Locate the cell with the specified text and output its [X, Y] center coordinate. 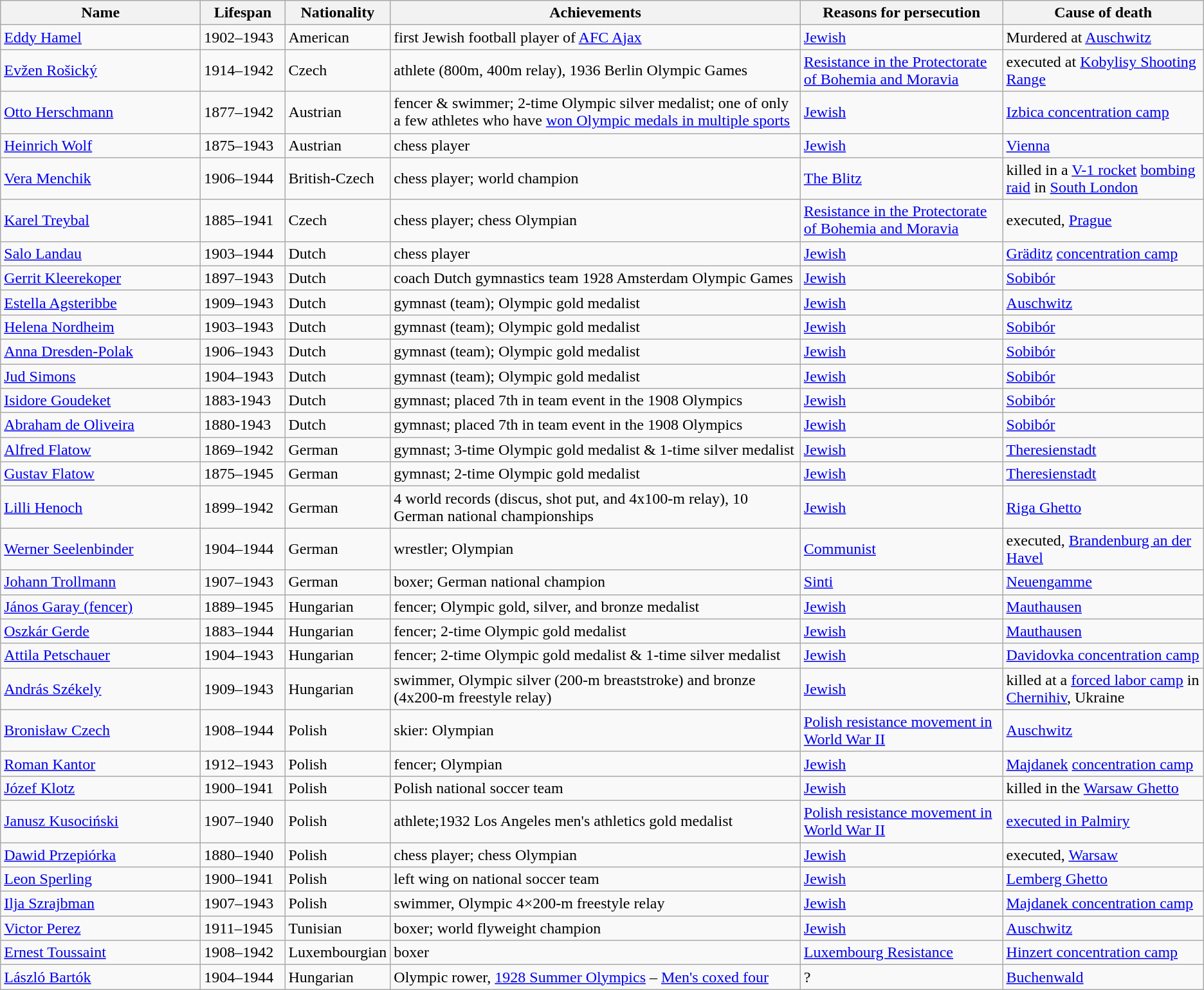
Oszkár Gerde [100, 631]
first Jewish football player of AFC Ajax [596, 37]
Davidovka concentration camp [1103, 655]
Karel Treybal [100, 220]
1869–1942 [243, 450]
Tunisian [338, 928]
Riga Ghetto [1103, 507]
1877–1942 [243, 112]
Polish national soccer team [596, 788]
1908–1944 [243, 731]
gymnast; 2-time Olympic gold medalist [596, 474]
Vienna [1103, 145]
Otto Herschmann [100, 112]
1897–1943 [243, 278]
executed in Palmiry [1103, 821]
boxer; German national champion [596, 582]
1903–1943 [243, 327]
Buchenwald [1103, 977]
1885–1941 [243, 220]
1883–1944 [243, 631]
executed at Kobylisy Shooting Range [1103, 71]
András Székely [100, 688]
chess player; world champion [596, 179]
Nationality [338, 13]
1875–1943 [243, 145]
executed, Prague [1103, 220]
swimmer, Olympic 4×200-m freestyle relay [596, 904]
1906–1943 [243, 351]
swimmer, Olympic silver (200-m breaststroke) and bronze (4x200-m freestyle relay) [596, 688]
Gerrit Kleerekoper [100, 278]
Gustav Flatow [100, 474]
executed, Warsaw [1103, 855]
4 world records (discus, shot put, and 4x100-m relay), 10 German national championships [596, 507]
Evžen Rošický [100, 71]
Jud Simons [100, 376]
wrestler; Olympian [596, 549]
1889–1945 [243, 607]
Ernest Toussaint [100, 953]
1902–1943 [243, 37]
Izbica concentration camp [1103, 112]
athlete;1932 Los Angeles men's athletics gold medalist [596, 821]
Bronisław Czech [100, 731]
killed in a V-1 rocket bombing raid in South London [1103, 179]
Ilja Szrajbman [100, 904]
fencer; Olympian [596, 764]
Janusz Kusociński [100, 821]
boxer [596, 953]
1899–1942 [243, 507]
Alfred Flatow [100, 450]
Victor Perez [100, 928]
killed at a forced labor camp in Chernihiv, Ukraine [1103, 688]
Murdered at Auschwitz [1103, 37]
Isidore Goudeket [100, 401]
1906–1944 [243, 179]
Józef Klotz [100, 788]
1875–1945 [243, 474]
Communist [902, 549]
Salo Landau [100, 253]
Hinzert concentration camp [1103, 953]
Abraham de Oliveira [100, 425]
Estella Agsteribbe [100, 302]
Vera Menchik [100, 179]
Neuengamme [1103, 582]
athlete (800m, 400m relay), 1936 Berlin Olympic Games [596, 71]
Sinti [902, 582]
Cause of death [1103, 13]
gymnast; 3-time Olympic gold medalist & 1-time silver medalist [596, 450]
1907–1940 [243, 821]
Name [100, 13]
Reasons for persecution [902, 13]
fencer; Olympic gold, silver, and bronze medalist [596, 607]
The Blitz [902, 179]
Lemberg Ghetto [1103, 879]
skier: Olympian [596, 731]
Anna Dresden-Polak [100, 351]
Luxembourg Resistance [902, 953]
1908–1942 [243, 953]
Heinrich Wolf [100, 145]
1911–1945 [243, 928]
left wing on national soccer team [596, 879]
János Garay (fencer) [100, 607]
1903–1944 [243, 253]
Lilli Henoch [100, 507]
Lifespan [243, 13]
Roman Kantor [100, 764]
fencer & swimmer; 2-time Olympic silver medalist; one of only a few athletes who have won Olympic medals in multiple sports [596, 112]
fencer; 2-time Olympic gold medalist [596, 631]
Achievements [596, 13]
1912–1943 [243, 764]
Helena Nordheim [100, 327]
Johann Trollmann [100, 582]
Olympic rower, 1928 Summer Olympics – Men's coxed four [596, 977]
Gräditz concentration camp [1103, 253]
Eddy Hamel [100, 37]
1883-1943 [243, 401]
fencer; 2-time Olympic gold medalist & 1-time silver medalist [596, 655]
Attila Petschauer [100, 655]
coach Dutch gymnastics team 1928 Amsterdam Olympic Games [596, 278]
boxer; world flyweight champion [596, 928]
Dawid Przepiórka [100, 855]
American [338, 37]
killed in the Warsaw Ghetto [1103, 788]
1914–1942 [243, 71]
Leon Sperling [100, 879]
1880-1943 [243, 425]
? [902, 977]
British-Czech [338, 179]
executed, Brandenburg an der Havel [1103, 549]
1880–1940 [243, 855]
Luxembourgian [338, 953]
László Bartók [100, 977]
Werner Seelenbinder [100, 549]
